Capture the cell that displays the provided text and extract its (x, y) central coordinate. 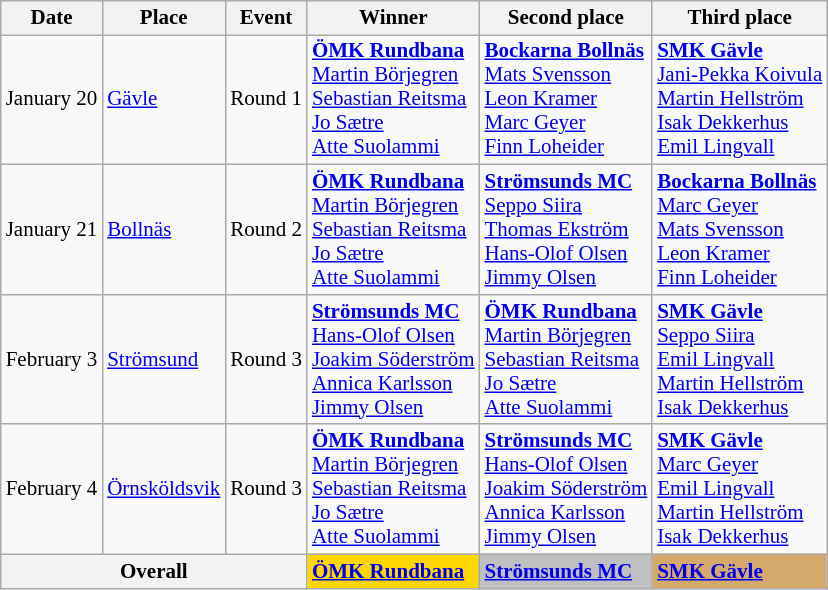
Overall (154, 571)
February 4 (52, 489)
SMK Gävle Seppo Siira Emil Lingvall Martin Hellström Isak Dekkerhus (740, 359)
SMK Gävle (740, 571)
January 20 (52, 100)
Round 2 (266, 230)
Bockarna Bollnäs Mats Svensson Leon Kramer Marc Geyer Finn Loheider (566, 100)
February 3 (52, 359)
SMK Gävle Marc Geyer Emil Lingvall Martin Hellström Isak Dekkerhus (740, 489)
Event (266, 18)
Round 1 (266, 100)
Second place (566, 18)
Bockarna Bollnäs Marc Geyer Mats Svensson Leon Kramer Finn Loheider (740, 230)
Place (164, 18)
Gävle (164, 100)
Bollnäs (164, 230)
ÖMK Rundbana (394, 571)
Örnsköldsvik (164, 489)
Date (52, 18)
Winner (394, 18)
SMK Gävle Jani-Pekka Koivula Martin Hellström Isak Dekkerhus Emil Lingvall (740, 100)
Strömsund (164, 359)
Strömsunds MC (566, 571)
Third place (740, 18)
January 21 (52, 230)
Strömsunds MC Seppo Siira Thomas Ekström Hans-Olof Olsen Jimmy Olsen (566, 230)
